Find where the given text appears and provide that cell's center as (X, Y) coordinate. 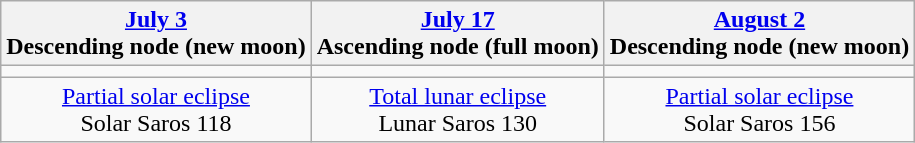
Partial solar eclipseSolar Saros 156 (759, 110)
Total lunar eclipseLunar Saros 130 (458, 110)
July 3Descending node (new moon) (156, 34)
Partial solar eclipseSolar Saros 118 (156, 110)
August 2Descending node (new moon) (759, 34)
July 17Ascending node (full moon) (458, 34)
